Determine the [x, y] coordinate at the center of the cell enclosing the given text.  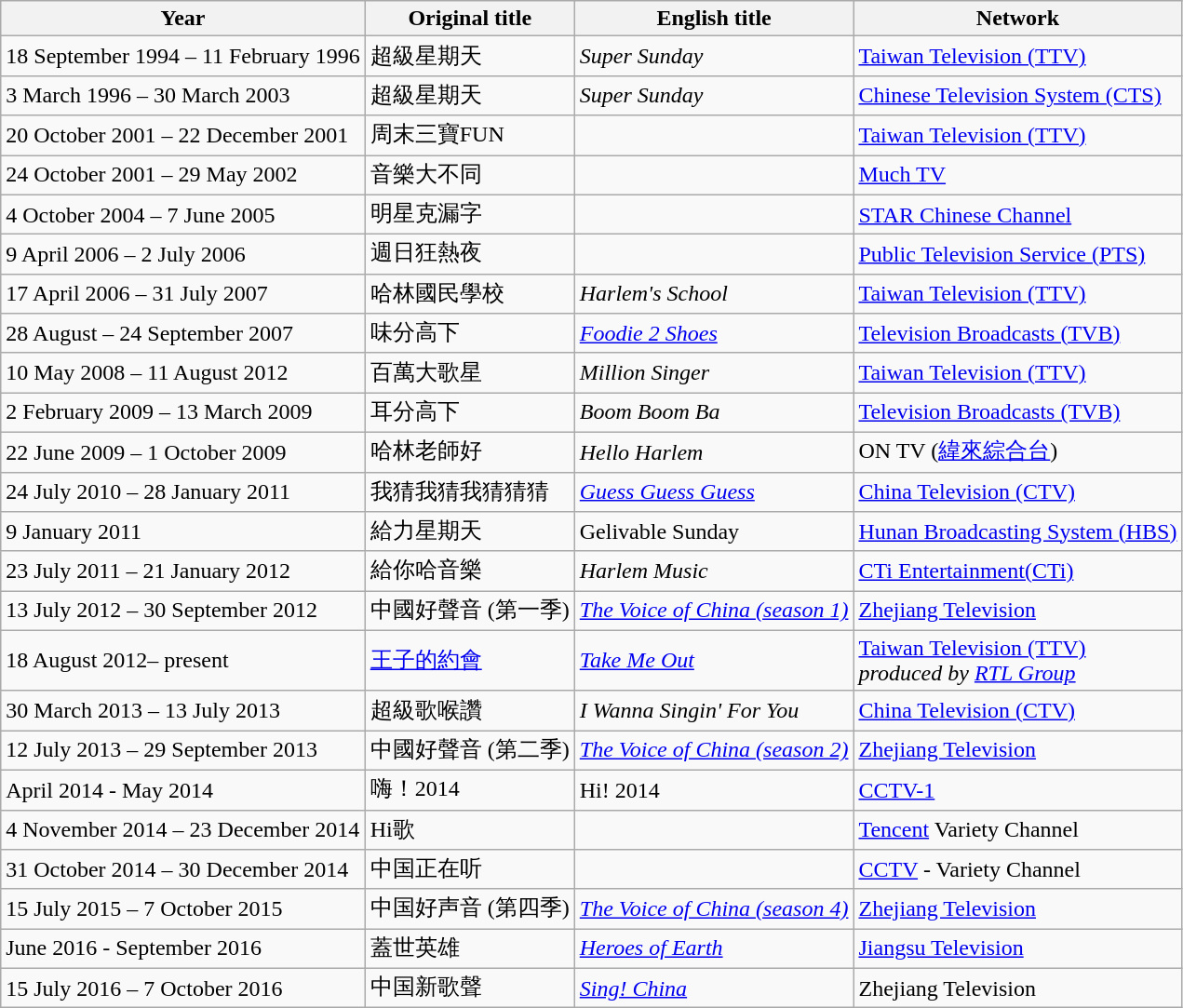
超級歌喉讚 [469, 711]
給你哈音樂 [469, 571]
百萬大歌星 [469, 372]
3 March 1996 – 30 March 2003 [182, 95]
Boom Boom Ba [714, 413]
Guess Guess Guess [714, 491]
Harlem's School [714, 294]
9 April 2006 – 2 July 2006 [182, 255]
18 August 2012– present [182, 661]
Taiwan Television (TTV)produced by RTL Group [1018, 661]
CTi Entertainment(CTi) [1018, 571]
Much TV [1018, 175]
味分高下 [469, 333]
13 July 2012 – 30 September 2012 [182, 611]
28 August – 24 September 2007 [182, 333]
15 July 2016 – 7 October 2016 [182, 988]
中國好聲音 (第一季) [469, 611]
中国新歌聲 [469, 988]
The Voice of China (season 1) [714, 611]
Tencent Variety Channel [1018, 830]
I Wanna Singin' For You [714, 711]
24 October 2001 – 29 May 2002 [182, 175]
20 October 2001 – 22 December 2001 [182, 136]
10 May 2008 – 11 August 2012 [182, 372]
王子的約會 [469, 661]
Million Singer [714, 372]
4 October 2004 – 7 June 2005 [182, 214]
中国好声音 (第四季) [469, 908]
中國好聲音 (第二季) [469, 750]
哈林老師好 [469, 452]
ON TV (緯來綜合台) [1018, 452]
Hunan Broadcasting System (HBS) [1018, 532]
Hello Harlem [714, 452]
15 July 2015 – 7 October 2015 [182, 908]
The Voice of China (season 4) [714, 908]
4 November 2014 – 23 December 2014 [182, 830]
Gelivable Sunday [714, 532]
The Voice of China (season 2) [714, 750]
音樂大不同 [469, 175]
Chinese Television System (CTS) [1018, 95]
給力星期天 [469, 532]
STAR Chinese Channel [1018, 214]
Foodie 2 Shoes [714, 333]
31 October 2014 – 30 December 2014 [182, 869]
22 June 2009 – 1 October 2009 [182, 452]
Hi! 2014 [714, 789]
Heroes of Earth [714, 949]
蓋世英雄 [469, 949]
Hi歌 [469, 830]
Public Television Service (PTS) [1018, 255]
30 March 2013 – 13 July 2013 [182, 711]
CCTV-1 [1018, 789]
April 2014 - May 2014 [182, 789]
Year [182, 19]
English title [714, 19]
2 February 2009 – 13 March 2009 [182, 413]
17 April 2006 – 31 July 2007 [182, 294]
耳分高下 [469, 413]
我猜我猜我猜猜猜 [469, 491]
中国正在听 [469, 869]
24 July 2010 – 28 January 2011 [182, 491]
23 July 2011 – 21 January 2012 [182, 571]
Take Me Out [714, 661]
Sing! China [714, 988]
哈林國民學校 [469, 294]
嗨！2014 [469, 789]
9 January 2011 [182, 532]
Network [1018, 19]
周末三寶FUN [469, 136]
Original title [469, 19]
Jiangsu Television [1018, 949]
18 September 1994 – 11 February 1996 [182, 56]
12 July 2013 – 29 September 2013 [182, 750]
週日狂熱夜 [469, 255]
明星克漏字 [469, 214]
Harlem Music [714, 571]
CCTV - Variety Channel [1018, 869]
June 2016 - September 2016 [182, 949]
